Return (X, Y) of the center of cell containing provided text 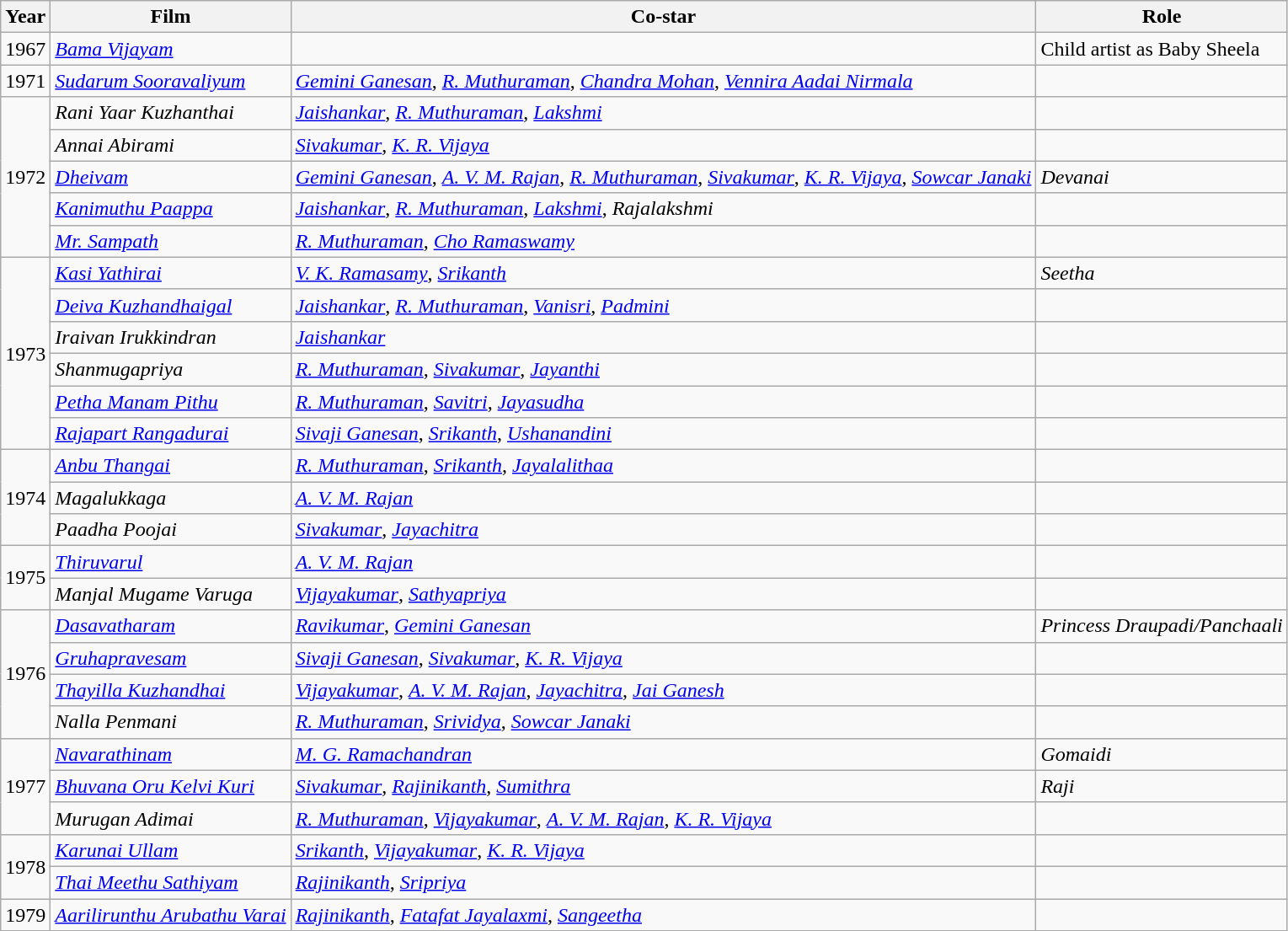
Rajinikanth, Sripriya (664, 882)
Sivaji Ganesan, Sivakumar, K. R. Vijaya (664, 658)
Bhuvana Oru Kelvi Kuri (170, 786)
Role (1162, 17)
Murugan Adimai (170, 818)
Paadha Poojai (170, 530)
Princess Draupadi/Panchaali (1162, 626)
Kanimuthu Paappa (170, 209)
Manjal Mugame Varuga (170, 594)
Jaishankar (664, 337)
Vijayakumar, Sathyapriya (664, 594)
Sivakumar, Jayachitra (664, 530)
Gemini Ganesan, A. V. M. Rajan, R. Muthuraman, Sivakumar, K. R. Vijaya, Sowcar Janaki (664, 177)
Co-star (664, 17)
1978 (25, 866)
Sivaji Ganesan, Srikanth, Ushanandini (664, 434)
Nalla Penmani (170, 722)
Child artist as Baby Sheela (1162, 49)
Rajinikanth, Fatafat Jayalaxmi, Sangeetha (664, 914)
R. Muthuraman, Savitri, Jayasudha (664, 402)
Sudarum Sooravaliyum (170, 81)
Jaishankar, R. Muthuraman, Lakshmi (664, 113)
Shanmugapriya (170, 369)
Rani Yaar Kuzhanthai (170, 113)
Petha Manam Pithu (170, 402)
Gruhapravesam (170, 658)
Gemini Ganesan, R. Muthuraman, Chandra Mohan, Vennira Aadai Nirmala (664, 81)
M. G. Ramachandran (664, 754)
Annai Abirami (170, 145)
1973 (25, 353)
Devanai (1162, 177)
Aarilirunthu Arubathu Varai (170, 914)
1974 (25, 498)
1976 (25, 674)
1977 (25, 786)
Iraivan Irukkindran (170, 337)
Thai Meethu Sathiyam (170, 882)
Dasavatharam (170, 626)
Film (170, 17)
Magalukkaga (170, 498)
1967 (25, 49)
Dheivam (170, 177)
Rajapart Rangadurai (170, 434)
Gomaidi (1162, 754)
V. K. Ramasamy, Srikanth (664, 273)
Year (25, 17)
Mr. Sampath (170, 241)
1971 (25, 81)
R. Muthuraman, Srikanth, Jayalalithaa (664, 466)
Navarathinam (170, 754)
R. Muthuraman, Sivakumar, Jayanthi (664, 369)
Bama Vijayam (170, 49)
Deiva Kuzhandhaigal (170, 305)
Raji (1162, 786)
Jaishankar, R. Muthuraman, Vanisri, Padmini (664, 305)
Kasi Yathirai (170, 273)
Vijayakumar, A. V. M. Rajan, Jayachitra, Jai Ganesh (664, 690)
Srikanth, Vijayakumar, K. R. Vijaya (664, 850)
Sivakumar, Rajinikanth, Sumithra (664, 786)
1979 (25, 914)
1972 (25, 177)
Karunai Ullam (170, 850)
Ravikumar, Gemini Ganesan (664, 626)
R. Muthuraman, Srividya, Sowcar Janaki (664, 722)
1975 (25, 578)
Thiruvarul (170, 562)
Sivakumar, K. R. Vijaya (664, 145)
Seetha (1162, 273)
Jaishankar, R. Muthuraman, Lakshmi, Rajalakshmi (664, 209)
R. Muthuraman, Vijayakumar, A. V. M. Rajan, K. R. Vijaya (664, 818)
Anbu Thangai (170, 466)
R. Muthuraman, Cho Ramaswamy (664, 241)
Thayilla Kuzhandhai (170, 690)
